Scan for the cell matching the given text and deliver its [X, Y] coordinate at center. 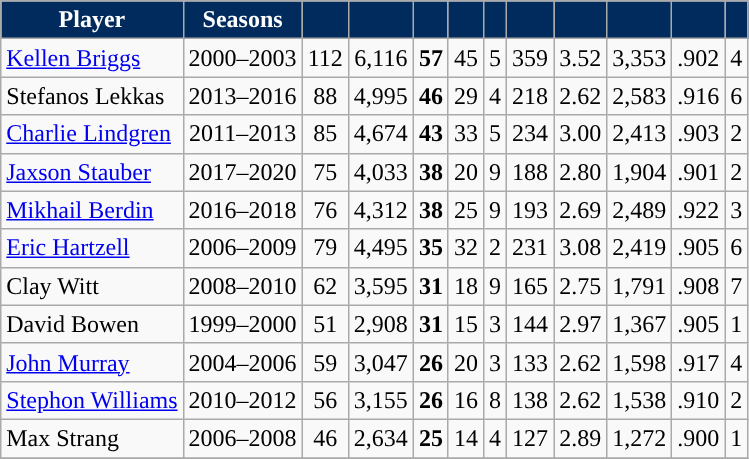
Jaxson Stauber [92, 172]
2,413 [640, 134]
35 [430, 248]
16 [466, 400]
14 [466, 438]
45 [466, 58]
1,904 [640, 172]
29 [466, 96]
231 [530, 248]
2.97 [580, 324]
.901 [698, 172]
Charlie Lindgren [92, 134]
3.52 [580, 58]
2004–2006 [242, 362]
2,489 [640, 210]
John Murray [92, 362]
2006–2009 [242, 248]
112 [325, 58]
1,791 [640, 286]
2,583 [640, 96]
Stefanos Lekkas [92, 96]
Player [92, 20]
15 [466, 324]
.903 [698, 134]
88 [325, 96]
133 [530, 362]
2016–2018 [242, 210]
Seasons [242, 20]
188 [530, 172]
.916 [698, 96]
1,598 [640, 362]
43 [430, 134]
1,538 [640, 400]
1,367 [640, 324]
218 [530, 96]
Clay Witt [92, 286]
2.89 [580, 438]
2010–2012 [242, 400]
2,419 [640, 248]
79 [325, 248]
7 [736, 286]
1,272 [640, 438]
3.00 [580, 134]
2,908 [380, 324]
4,995 [380, 96]
.922 [698, 210]
76 [325, 210]
59 [325, 362]
Stephon Williams [92, 400]
3,595 [380, 286]
2.75 [580, 286]
4,674 [380, 134]
2017–2020 [242, 172]
234 [530, 134]
2006–2008 [242, 438]
62 [325, 286]
6,116 [380, 58]
2008–2010 [242, 286]
2.80 [580, 172]
165 [530, 286]
33 [466, 134]
.910 [698, 400]
Mikhail Berdin [92, 210]
3,155 [380, 400]
138 [530, 400]
1999–2000 [242, 324]
2000–2003 [242, 58]
57 [430, 58]
2011–2013 [242, 134]
3,047 [380, 362]
4,495 [380, 248]
.900 [698, 438]
56 [325, 400]
David Bowen [92, 324]
2,634 [380, 438]
4,312 [380, 210]
8 [494, 400]
2.69 [580, 210]
.917 [698, 362]
51 [325, 324]
85 [325, 134]
.902 [698, 58]
75 [325, 172]
144 [530, 324]
Max Strang [92, 438]
Kellen Briggs [92, 58]
2013–2016 [242, 96]
.908 [698, 286]
3.08 [580, 248]
359 [530, 58]
18 [466, 286]
127 [530, 438]
Eric Hartzell [92, 248]
4,033 [380, 172]
32 [466, 248]
193 [530, 210]
3,353 [640, 58]
